Output the [x, y] coordinate of the center of the cell containing the given text.  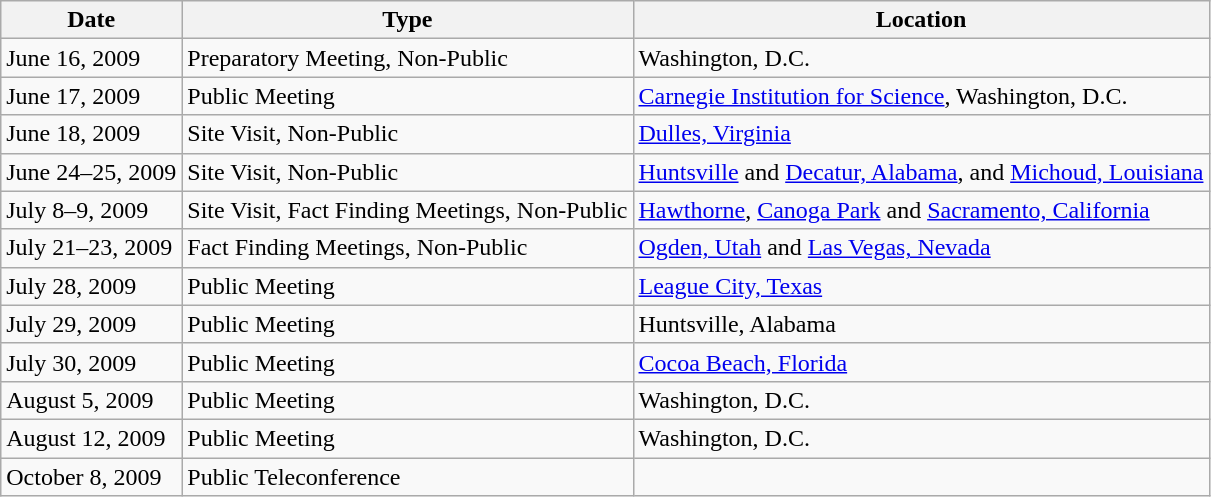
Huntsville and Decatur, Alabama, and Michoud, Louisiana [921, 172]
August 5, 2009 [92, 400]
August 12, 2009 [92, 438]
July 21–23, 2009 [92, 248]
July 29, 2009 [92, 324]
League City, Texas [921, 286]
Date [92, 20]
July 28, 2009 [92, 286]
July 30, 2009 [92, 362]
Huntsville, Alabama [921, 324]
Location [921, 20]
Hawthorne, Canoga Park and Sacramento, California [921, 210]
Ogden, Utah and Las Vegas, Nevada [921, 248]
Cocoa Beach, Florida [921, 362]
June 16, 2009 [92, 58]
July 8–9, 2009 [92, 210]
June 17, 2009 [92, 96]
June 24–25, 2009 [92, 172]
October 8, 2009 [92, 477]
Site Visit, Fact Finding Meetings, Non-Public [408, 210]
June 18, 2009 [92, 134]
Dulles, Virginia [921, 134]
Carnegie Institution for Science, Washington, D.C. [921, 96]
Fact Finding Meetings, Non-Public [408, 248]
Preparatory Meeting, Non-Public [408, 58]
Type [408, 20]
Public Teleconference [408, 477]
